Locate the cell with the specified text and output its [x, y] center coordinate. 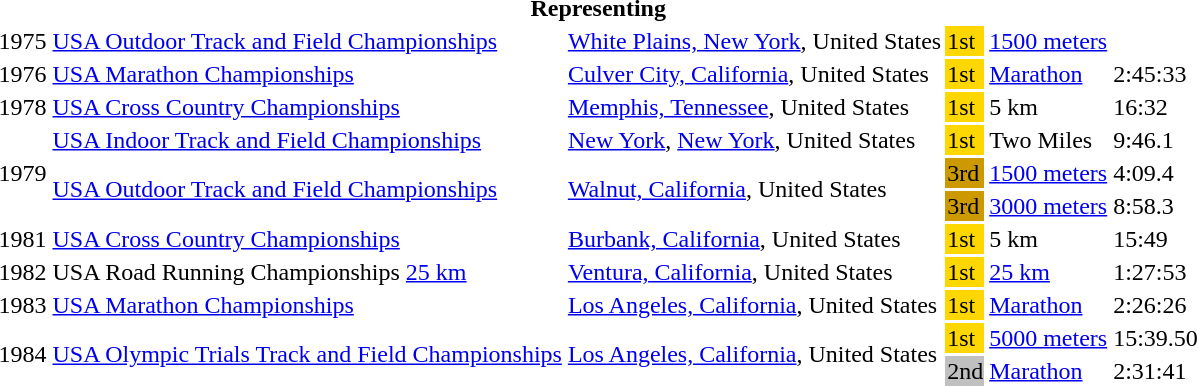
Walnut, California, United States [754, 190]
Ventura, California, United States [754, 272]
Culver City, California, United States [754, 74]
2nd [966, 371]
Memphis, Tennessee, United States [754, 107]
5000 meters [1048, 338]
Two Miles [1048, 140]
White Plains, New York, United States [754, 41]
USA Road Running Championships 25 km [307, 272]
New York, New York, United States [754, 140]
USA Indoor Track and Field Championships [307, 140]
Burbank, California, United States [754, 239]
25 km [1048, 272]
3000 meters [1048, 206]
USA Olympic Trials Track and Field Championships [307, 354]
